Search for the cell housing the specified text and yield its [x, y] center coordinate. 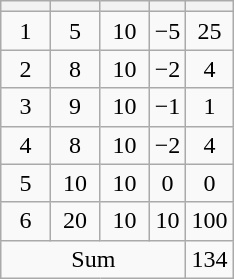
Sum [94, 259]
134 [210, 259]
9 [75, 107]
3 [26, 107]
6 [26, 221]
100 [210, 221]
−1 [168, 107]
20 [75, 221]
−5 [168, 31]
2 [26, 69]
25 [210, 31]
